From the cell containing the given text, extract its center point as (x, y) coordinate. 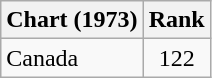
Canada (72, 58)
Chart (1973) (72, 20)
Rank (176, 20)
122 (176, 58)
